Identify which cell holds the provided text, then report its [x, y] central coordinate. 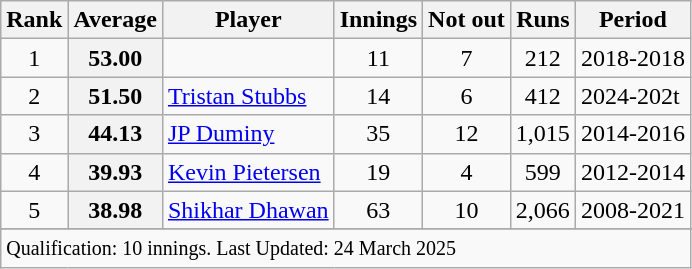
2018-2018 [632, 58]
5 [34, 210]
Shikhar Dhawan [248, 210]
2012-2014 [632, 172]
2024-202t [632, 96]
Innings [378, 20]
12 [467, 134]
Runs [542, 20]
10 [467, 210]
53.00 [116, 58]
35 [378, 134]
212 [542, 58]
Kevin Pietersen [248, 172]
Tristan Stubbs [248, 96]
Not out [467, 20]
3 [34, 134]
11 [378, 58]
Average [116, 20]
63 [378, 210]
JP Duminy [248, 134]
14 [378, 96]
1,015 [542, 134]
Period [632, 20]
44.13 [116, 134]
2014-2016 [632, 134]
2,066 [542, 210]
19 [378, 172]
38.98 [116, 210]
599 [542, 172]
412 [542, 96]
Player [248, 20]
6 [467, 96]
Qualification: 10 innings. Last Updated: 24 March 2025 [346, 248]
7 [467, 58]
2008-2021 [632, 210]
39.93 [116, 172]
2 [34, 96]
1 [34, 58]
Rank [34, 20]
51.50 [116, 96]
